Scan for the cell matching the given text and deliver its [X, Y] coordinate at center. 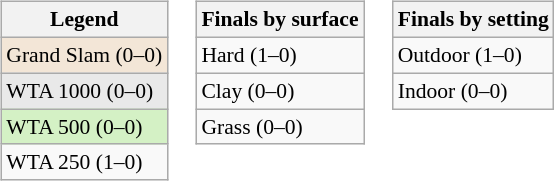
WTA 1000 (0–0) [84, 91]
WTA 250 (1–0) [84, 162]
Finals by setting [474, 20]
Finals by surface [280, 20]
Hard (1–0) [280, 55]
Grand Slam (0–0) [84, 55]
Outdoor (1–0) [474, 55]
Clay (0–0) [280, 91]
Legend [84, 20]
WTA 500 (0–0) [84, 127]
Indoor (0–0) [474, 91]
Grass (0–0) [280, 127]
